Extract the [X, Y] coordinate from the center of the cell holding the provided text.  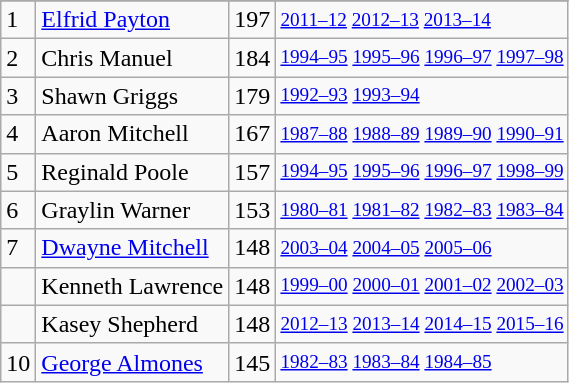
2003–04 2004–05 2005–06 [422, 248]
5 [18, 172]
1992–93 1993–94 [422, 96]
1982–83 1983–84 1984–85 [422, 362]
Elfrid Payton [132, 20]
Graylin Warner [132, 210]
Kenneth Lawrence [132, 286]
4 [18, 134]
Reginald Poole [132, 172]
1 [18, 20]
197 [252, 20]
145 [252, 362]
Shawn Griggs [132, 96]
10 [18, 362]
179 [252, 96]
1994–95 1995–96 1996–97 1997–98 [422, 58]
7 [18, 248]
Dwayne Mitchell [132, 248]
1987–88 1988–89 1989–90 1990–91 [422, 134]
167 [252, 134]
2011–12 2012–13 2013–14 [422, 20]
3 [18, 96]
157 [252, 172]
2 [18, 58]
1980–81 1981–82 1982–83 1983–84 [422, 210]
Kasey Shepherd [132, 324]
Aaron Mitchell [132, 134]
6 [18, 210]
1994–95 1995–96 1996–97 1998–99 [422, 172]
Chris Manuel [132, 58]
153 [252, 210]
2012–13 2013–14 2014–15 2015–16 [422, 324]
184 [252, 58]
1999–00 2000–01 2001–02 2002–03 [422, 286]
George Almones [132, 362]
